Provide the (X, Y) coordinate of the cell's center where the given text is located.  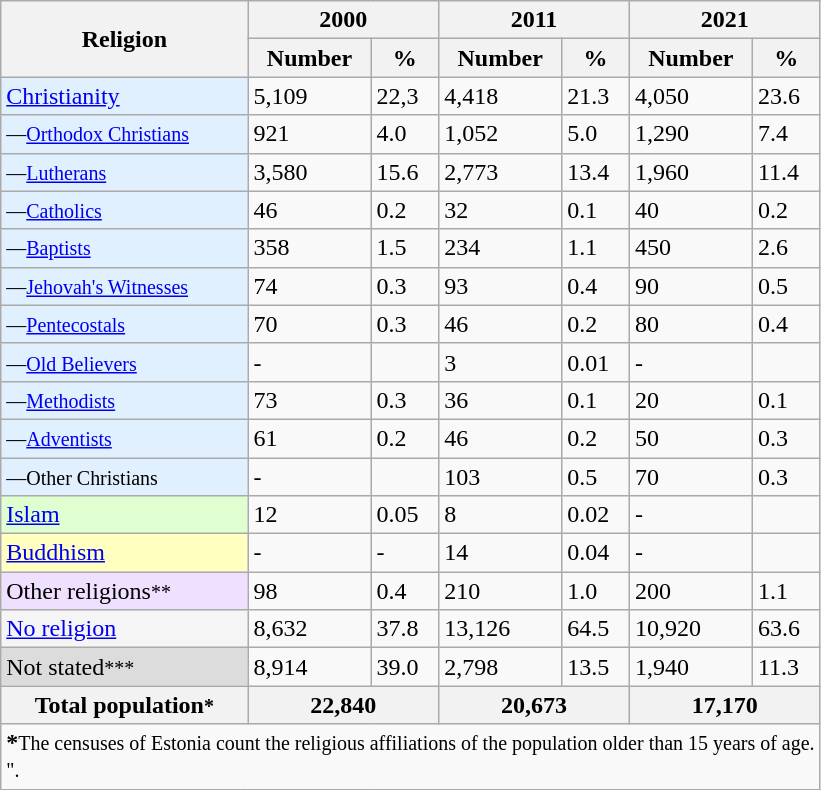
Islam (124, 515)
37.8 (405, 629)
No religion (124, 629)
234 (500, 248)
Not stated*** (124, 667)
14 (500, 553)
5.0 (596, 134)
32 (500, 210)
1,290 (690, 134)
20 (690, 400)
—Adventists (124, 438)
21.3 (596, 96)
200 (690, 591)
0.05 (405, 515)
23.6 (786, 96)
—Other Christians (124, 477)
20,673 (534, 705)
3 (500, 362)
11.3 (786, 667)
10,920 (690, 629)
11.4 (786, 172)
103 (500, 477)
—Catholics (124, 210)
61 (310, 438)
98 (310, 591)
80 (690, 324)
13,126 (500, 629)
2,798 (500, 667)
*The censuses of Estonia count the religious affiliations of the population older than 15 years of age.". (410, 756)
—Lutherans (124, 172)
2000 (344, 20)
0.04 (596, 553)
Buddhism (124, 553)
—Old Believers (124, 362)
210 (500, 591)
8,914 (310, 667)
15.6 (405, 172)
12 (310, 515)
74 (310, 286)
4,418 (500, 96)
73 (310, 400)
2.6 (786, 248)
1,052 (500, 134)
—Jehovah's Witnesses (124, 286)
Total population* (124, 705)
1.0 (596, 591)
2011 (534, 20)
2021 (724, 20)
50 (690, 438)
90 (690, 286)
921 (310, 134)
4,050 (690, 96)
93 (500, 286)
—Pentecostals (124, 324)
8,632 (310, 629)
0.01 (596, 362)
1.5 (405, 248)
3,580 (310, 172)
64.5 (596, 629)
358 (310, 248)
5,109 (310, 96)
17,170 (724, 705)
13.4 (596, 172)
0.02 (596, 515)
40 (690, 210)
1,940 (690, 667)
—Orthodox Christians (124, 134)
—Baptists (124, 248)
22,3 (405, 96)
7.4 (786, 134)
63.6 (786, 629)
8 (500, 515)
39.0 (405, 667)
Other religions** (124, 591)
Christianity (124, 96)
36 (500, 400)
4.0 (405, 134)
2,773 (500, 172)
1,960 (690, 172)
—Methodists (124, 400)
450 (690, 248)
Religion (124, 39)
22,840 (344, 705)
13.5 (596, 667)
